Output the [X, Y] coordinate of the center of the cell containing the given text.  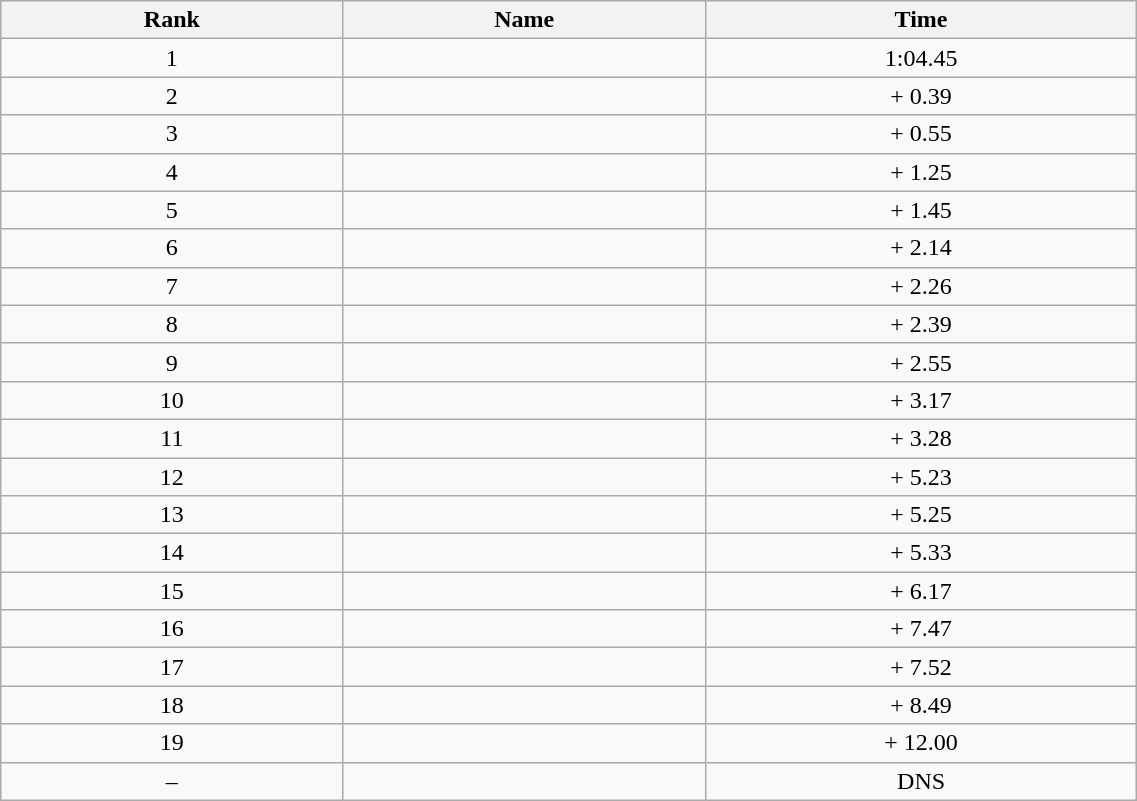
+ 0.39 [921, 96]
4 [172, 172]
+ 7.47 [921, 629]
15 [172, 591]
+ 8.49 [921, 705]
7 [172, 286]
+ 1.45 [921, 210]
+ 2.39 [921, 324]
3 [172, 134]
19 [172, 743]
12 [172, 477]
+ 1.25 [921, 172]
5 [172, 210]
17 [172, 667]
+ 3.28 [921, 438]
18 [172, 705]
+ 2.55 [921, 362]
14 [172, 553]
10 [172, 400]
Time [921, 20]
Rank [172, 20]
+ 5.23 [921, 477]
16 [172, 629]
– [172, 781]
1:04.45 [921, 58]
+ 5.33 [921, 553]
11 [172, 438]
+ 12.00 [921, 743]
DNS [921, 781]
9 [172, 362]
+ 6.17 [921, 591]
+ 0.55 [921, 134]
+ 3.17 [921, 400]
Name [524, 20]
1 [172, 58]
6 [172, 248]
2 [172, 96]
+ 5.25 [921, 515]
+ 2.14 [921, 248]
+ 2.26 [921, 286]
13 [172, 515]
8 [172, 324]
+ 7.52 [921, 667]
